Capture the cell that displays the provided text and extract its (x, y) central coordinate. 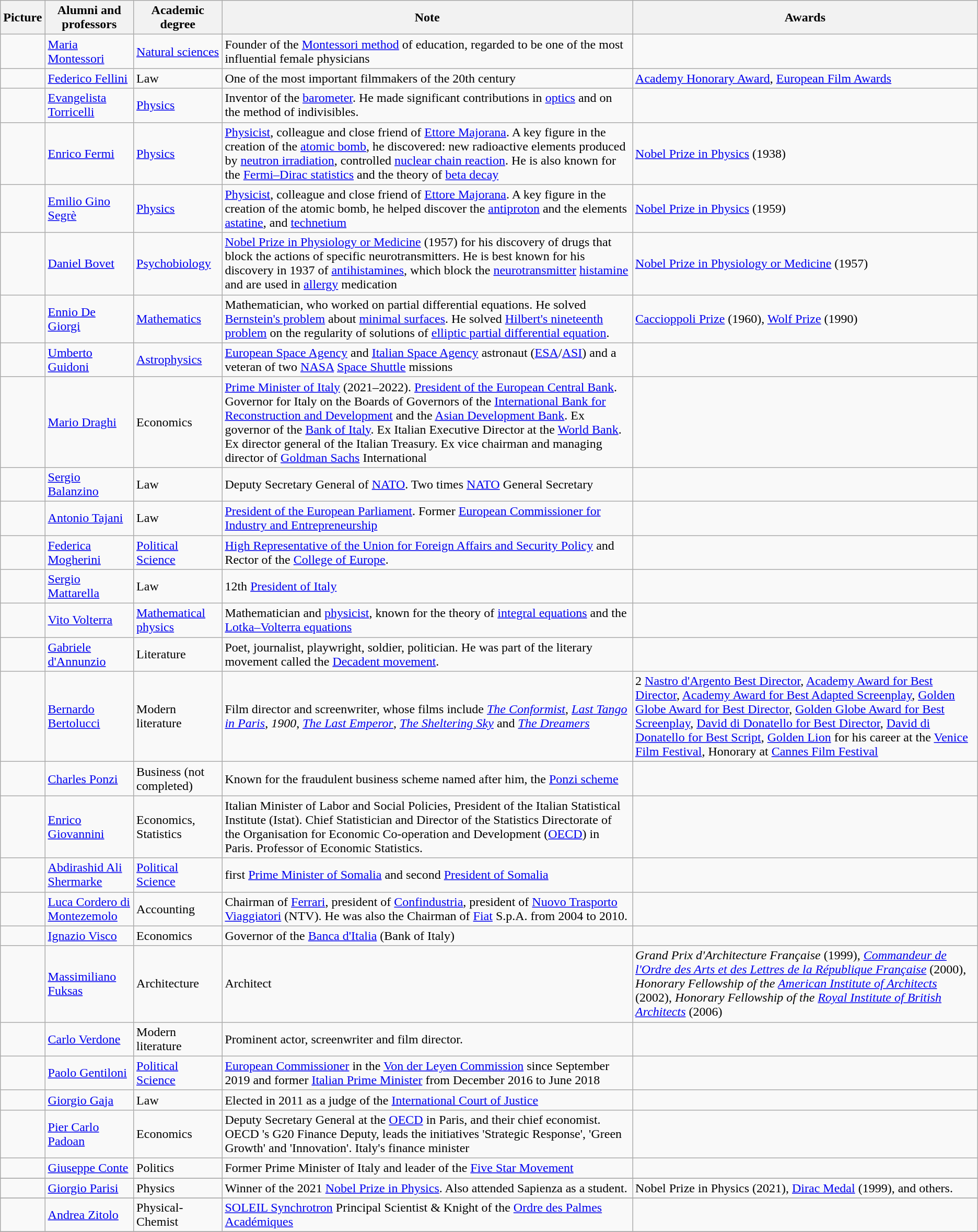
Giorgio Gaja (89, 1100)
Economics, Statistics (178, 827)
Note (427, 18)
Nobel Prize in Physics (1959) (806, 208)
Vito Volterra (89, 621)
Deputy Secretary General of NATO. Two times NATO General Secretary (427, 484)
Ennio De Giorgi (89, 319)
Antonio Tajani (89, 518)
Charles Ponzi (89, 778)
High Representative of the Union for Foreign Affairs and Security Policy and Rector of the College of Europe. (427, 552)
Caccioppoli Prize (1960), Wolf Prize (1990) (806, 319)
Bernardo Bertolucci (89, 717)
Founder of the Montessori method of education, regarded to be one of the most influential female physicians (427, 51)
Academic degree (178, 18)
Federica Mogherini (89, 552)
Ignazio Visco (89, 936)
Evangelista Torricelli (89, 106)
Mario Draghi (89, 422)
Enrico Fermi (89, 154)
Umberto Guidoni (89, 359)
President of the European Parliament. Former European Commissioner for Industry and Entrepreneurship (427, 518)
Mathematical physics (178, 621)
Pier Carlo Padoan (89, 1134)
One of the most important filmmakers of the 20th century (427, 78)
Enrico Giovannini (89, 827)
Nobel Prize in Physiology or Medicine (1957) (806, 263)
Giuseppe Conte (89, 1168)
Physical-Chemist (178, 1215)
Nobel Prize in Physics (2021), Dirac Medal (1999), and others. (806, 1188)
Business (not completed) (178, 778)
European Commissioner in the Von der Leyen Commission since September 2019 and former Italian Prime Minister from December 2016 to June 2018 (427, 1073)
Massimiliano Fuksas (89, 984)
Governor of the Banca d'Italia (Bank of Italy) (427, 936)
Sergio Balanzino (89, 484)
Carlo Verdone (89, 1039)
Andrea Zitolo (89, 1215)
Architecture (178, 984)
Literature (178, 654)
Emilio Gino Segrè (89, 208)
Natural sciences (178, 51)
Daniel Bovet (89, 263)
Prominent actor, screenwriter and film director. (427, 1039)
Maria Montessori (89, 51)
Known for the fraudulent business scheme named after him, the Ponzi scheme (427, 778)
SOLEIL Synchrotron Principal Scientist & Knight of the Ordre des Palmes Académiques (427, 1215)
Winner of the 2021 Nobel Prize in Physics. Also attended Sapienza as a student. (427, 1188)
Abdirashid Ali Shermarke (89, 875)
Sergio Mattarella (89, 586)
Academy Honorary Award, European Film Awards (806, 78)
Nobel Prize in Physics (1938) (806, 154)
Architect (427, 984)
Federico Fellini (89, 78)
Former Prime Minister of Italy and leader of the Five Star Movement (427, 1168)
Psychobiology (178, 263)
Paolo Gentiloni (89, 1073)
Film director and screenwriter, whose films include The Conformist, Last Tango in Paris, 1900, The Last Emperor, The Sheltering Sky and The Dreamers (427, 717)
Elected in 2011 as a judge of the International Court of Justice (427, 1100)
Astrophysics (178, 359)
Poet, journalist, playwright, soldier, politician. He was part of the literary movement called the Decadent movement. (427, 654)
12th President of Italy (427, 586)
Inventor of the barometer. He made significant contributions in optics and on the method of indivisibles. (427, 106)
Picture (23, 18)
Accounting (178, 909)
Giorgio Parisi (89, 1188)
Awards (806, 18)
first Prime Minister of Somalia and second President of Somalia (427, 875)
Alumni and professors (89, 18)
Gabriele d'Annunzio (89, 654)
European Space Agency and Italian Space Agency astronaut (ESA/ASI) and a veteran of two NASA Space Shuttle missions (427, 359)
Mathematics (178, 319)
Politics (178, 1168)
Luca Cordero di Montezemolo (89, 909)
Mathematician and physicist, known for the theory of integral equations and the Lotka–Volterra equations (427, 621)
